Locate the cell with the specified text and output its (X, Y) center coordinate. 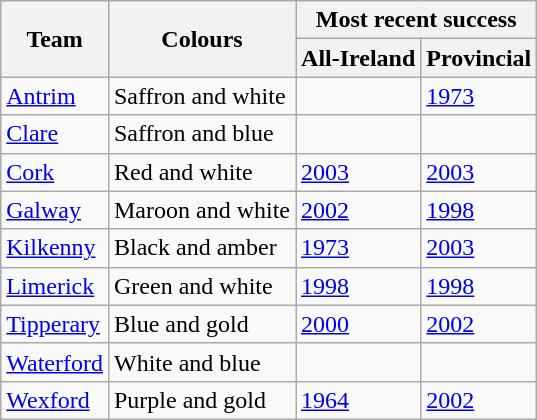
Black and amber (202, 248)
Team (55, 39)
White and blue (202, 362)
Galway (55, 210)
Kilkenny (55, 248)
Saffron and white (202, 96)
Wexford (55, 400)
Clare (55, 134)
Limerick (55, 286)
Blue and gold (202, 324)
1964 (358, 400)
Tipperary (55, 324)
Red and white (202, 172)
Cork (55, 172)
Maroon and white (202, 210)
Antrim (55, 96)
Colours (202, 39)
Purple and gold (202, 400)
Waterford (55, 362)
Most recent success (416, 20)
2000 (358, 324)
Provincial (479, 58)
Saffron and blue (202, 134)
Green and white (202, 286)
All-Ireland (358, 58)
